Return [x, y] of the center of cell containing provided text 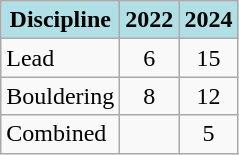
15 [208, 58]
2022 [150, 20]
5 [208, 134]
8 [150, 96]
Lead [60, 58]
12 [208, 96]
2024 [208, 20]
Combined [60, 134]
Discipline [60, 20]
6 [150, 58]
Bouldering [60, 96]
